Determine the (x, y) coordinate at the center of the cell enclosing the given text.  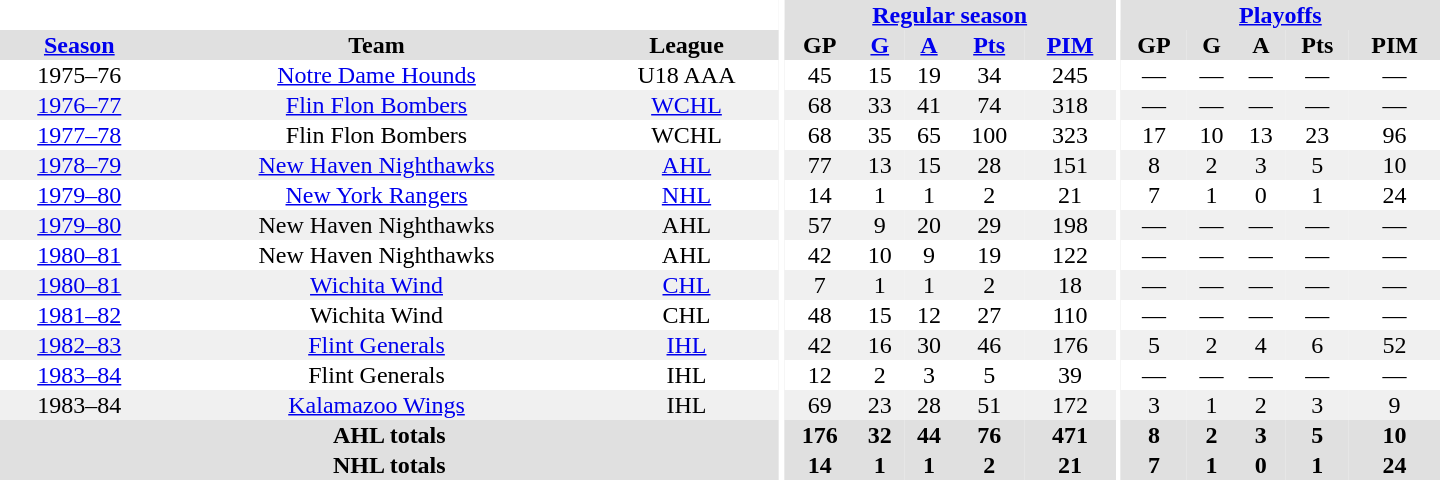
46 (990, 345)
New York Rangers (377, 195)
1982–83 (80, 345)
League (686, 45)
Team (377, 45)
18 (1070, 285)
1981–82 (80, 315)
16 (880, 345)
33 (880, 105)
76 (990, 435)
318 (1070, 105)
1977–78 (80, 135)
122 (1070, 255)
6 (1317, 345)
29 (990, 225)
1976–77 (80, 105)
NHL totals (390, 465)
27 (990, 315)
57 (820, 225)
100 (990, 135)
69 (820, 405)
323 (1070, 135)
1975–76 (80, 75)
44 (928, 435)
471 (1070, 435)
77 (820, 165)
51 (990, 405)
17 (1154, 135)
172 (1070, 405)
39 (1070, 375)
Season (80, 45)
245 (1070, 75)
30 (928, 345)
35 (880, 135)
34 (990, 75)
45 (820, 75)
Playoffs (1280, 15)
52 (1394, 345)
4 (1260, 345)
U18 AAA (686, 75)
198 (1070, 225)
32 (880, 435)
41 (928, 105)
48 (820, 315)
110 (1070, 315)
1978–79 (80, 165)
Kalamazoo Wings (377, 405)
Notre Dame Hounds (377, 75)
96 (1394, 135)
151 (1070, 165)
74 (990, 105)
20 (928, 225)
65 (928, 135)
Regular season (950, 15)
NHL (686, 195)
AHL totals (390, 435)
